Determine the [X, Y] coordinate at the center of the cell enclosing the given text.  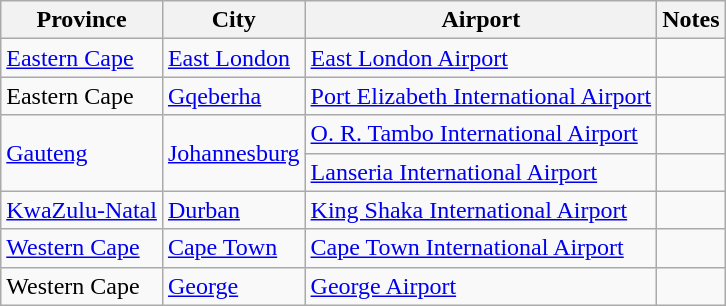
Gauteng [82, 153]
Gqeberha [234, 96]
KwaZulu-Natal [82, 210]
Port Elizabeth International Airport [481, 96]
Province [82, 20]
Notes [691, 20]
King Shaka International Airport [481, 210]
Durban [234, 210]
Johannesburg [234, 153]
George Airport [481, 286]
East London [234, 58]
George [234, 286]
Airport [481, 20]
Cape Town [234, 248]
East London Airport [481, 58]
City [234, 20]
O. R. Tambo International Airport [481, 134]
Lanseria International Airport [481, 172]
Cape Town International Airport [481, 248]
